Capture the cell that displays the provided text and extract its [x, y] central coordinate. 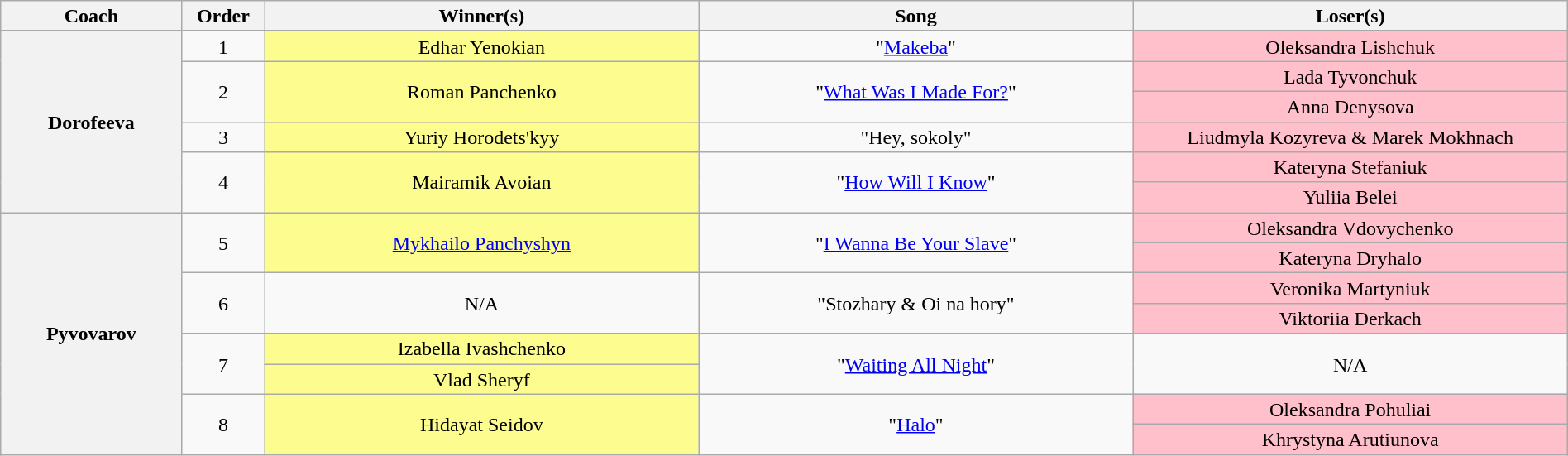
Coach [91, 17]
3 [223, 137]
"I Wanna Be Your Slave" [916, 243]
Order [223, 17]
"Makeba" [916, 46]
"Hey, sokoly" [916, 137]
Yuriy Horodets'kyy [481, 137]
Kateryna Stefaniuk [1350, 167]
Lada Tyvonchuk [1350, 76]
Viktoriia Derkach [1350, 318]
Roman Panchenko [481, 91]
Oleksandra Pohuliai [1350, 409]
7 [223, 364]
"Halo" [916, 424]
Oleksandra Vdovychenko [1350, 228]
Liudmyla Kozyreva & Marek Mokhnach [1350, 137]
Kateryna Dryhalo [1350, 258]
6 [223, 303]
Izabella Ivashchenko [481, 349]
Loser(s) [1350, 17]
Hidayat Seidov [481, 424]
4 [223, 182]
1 [223, 46]
Pyvovarov [91, 334]
"Waiting All Night" [916, 364]
Winner(s) [481, 17]
Dorofeeva [91, 121]
"Stozhary & Oi na hory" [916, 303]
2 [223, 91]
Mairamik Avoian [481, 182]
Oleksandra Lishchuk [1350, 46]
Khrystyna Arutiunova [1350, 440]
"What Was I Made For?" [916, 91]
"How Will I Know" [916, 182]
Yuliia Belei [1350, 197]
Anna Denysova [1350, 106]
Vlad Sheryf [481, 379]
Song [916, 17]
Edhar Yenokian [481, 46]
8 [223, 424]
Veronika Martyniuk [1350, 288]
Mykhailo Panchyshyn [481, 243]
5 [223, 243]
